For the text-containing cell, return its midpoint in [X, Y] coordinate format. 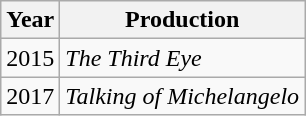
2015 [30, 58]
Talking of Michelangelo [182, 96]
The Third Eye [182, 58]
Year [30, 20]
2017 [30, 96]
Production [182, 20]
